Output the (X, Y) coordinate of the center of the cell containing the given text.  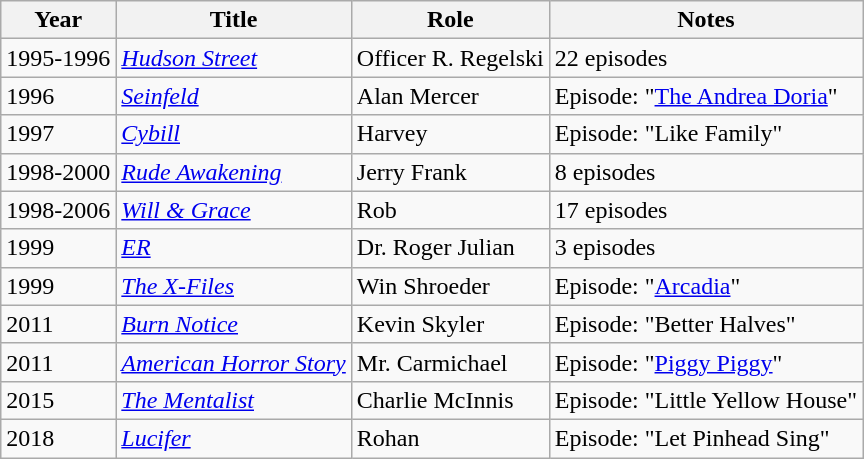
The X-Files (234, 286)
17 episodes (706, 210)
22 episodes (706, 58)
Dr. Roger Julian (450, 248)
American Horror Story (234, 362)
Rob (450, 210)
8 episodes (706, 172)
1997 (58, 134)
Episode: "Piggy Piggy" (706, 362)
Will & Grace (234, 210)
Role (450, 20)
1996 (58, 96)
Rohan (450, 438)
Hudson Street (234, 58)
2015 (58, 400)
Episode: "Like Family" (706, 134)
3 episodes (706, 248)
Episode: "Let Pinhead Sing" (706, 438)
1995-1996 (58, 58)
1998-2006 (58, 210)
Kevin Skyler (450, 324)
Episode: "Arcadia" (706, 286)
Episode: "Little Yellow House" (706, 400)
Notes (706, 20)
Burn Notice (234, 324)
Year (58, 20)
Win Shroeder (450, 286)
Episode: "The Andrea Doria" (706, 96)
Charlie McInnis (450, 400)
Harvey (450, 134)
1998-2000 (58, 172)
Episode: "Better Halves" (706, 324)
Alan Mercer (450, 96)
2018 (58, 438)
Rude Awakening (234, 172)
Seinfeld (234, 96)
The Mentalist (234, 400)
ER (234, 248)
Mr. Carmichael (450, 362)
Jerry Frank (450, 172)
Lucifer (234, 438)
Cybill (234, 134)
Title (234, 20)
Officer R. Regelski (450, 58)
